Scan for the cell matching the given text and deliver its (X, Y) coordinate at center. 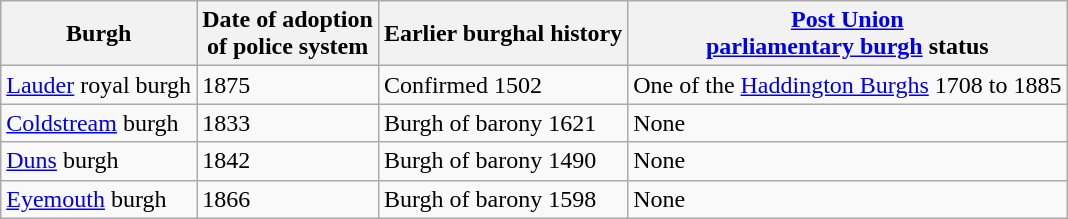
Post Union parliamentary burgh status (848, 34)
Duns burgh (99, 161)
Burgh of barony 1490 (502, 161)
Burgh (99, 34)
Coldstream burgh (99, 123)
Date of adoption of police system (288, 34)
Eyemouth burgh (99, 199)
1833 (288, 123)
1875 (288, 85)
Burgh of barony 1621 (502, 123)
1842 (288, 161)
Burgh of barony 1598 (502, 199)
Confirmed 1502 (502, 85)
1866 (288, 199)
One of the Haddington Burghs 1708 to 1885 (848, 85)
Lauder royal burgh (99, 85)
Earlier burghal history (502, 34)
